Determine the (x, y) coordinate at the center of the cell enclosing the given text.  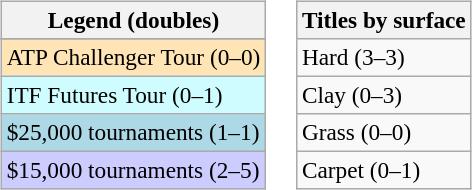
ITF Futures Tour (0–1) (133, 95)
Titles by surface (384, 20)
$15,000 tournaments (2–5) (133, 171)
Clay (0–3) (384, 95)
Carpet (0–1) (384, 171)
ATP Challenger Tour (0–0) (133, 57)
Grass (0–0) (384, 133)
Hard (3–3) (384, 57)
Legend (doubles) (133, 20)
$25,000 tournaments (1–1) (133, 133)
